Find where the given text appears and provide that cell's center as (x, y) coordinate. 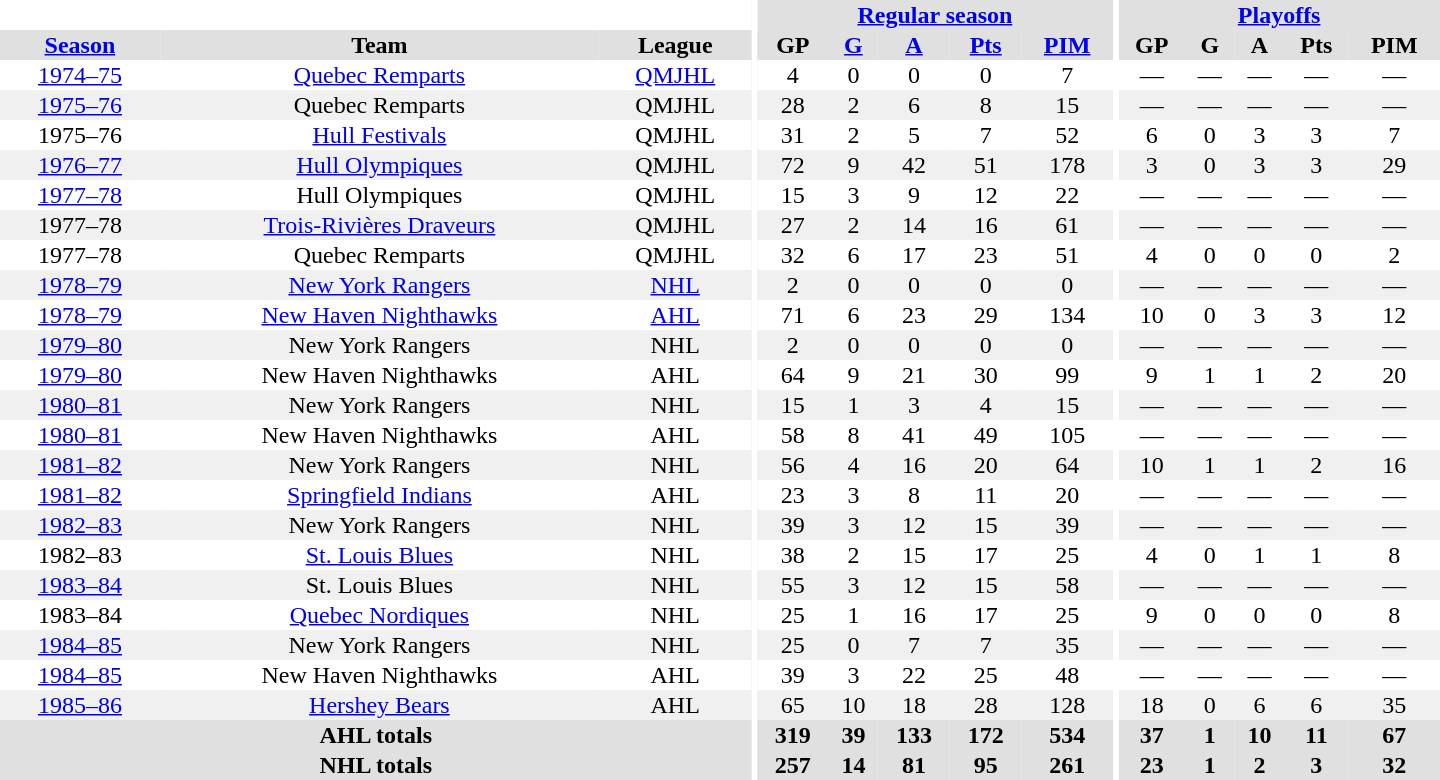
5 (914, 135)
38 (793, 555)
61 (1068, 225)
134 (1068, 315)
Hershey Bears (380, 705)
72 (793, 165)
95 (986, 765)
Springfield Indians (380, 495)
71 (793, 315)
Trois-Rivières Draveurs (380, 225)
178 (1068, 165)
52 (1068, 135)
128 (1068, 705)
48 (1068, 675)
41 (914, 435)
534 (1068, 735)
27 (793, 225)
65 (793, 705)
Season (80, 45)
172 (986, 735)
1974–75 (80, 75)
Hull Festivals (380, 135)
Team (380, 45)
1976–77 (80, 165)
Quebec Nordiques (380, 615)
56 (793, 465)
49 (986, 435)
League (676, 45)
99 (1068, 375)
21 (914, 375)
319 (793, 735)
NHL totals (376, 765)
30 (986, 375)
42 (914, 165)
37 (1152, 735)
261 (1068, 765)
Playoffs (1279, 15)
257 (793, 765)
Regular season (935, 15)
133 (914, 735)
105 (1068, 435)
81 (914, 765)
55 (793, 585)
1985–86 (80, 705)
AHL totals (376, 735)
31 (793, 135)
67 (1394, 735)
